Locate the cell with the specified text and output its (X, Y) center coordinate. 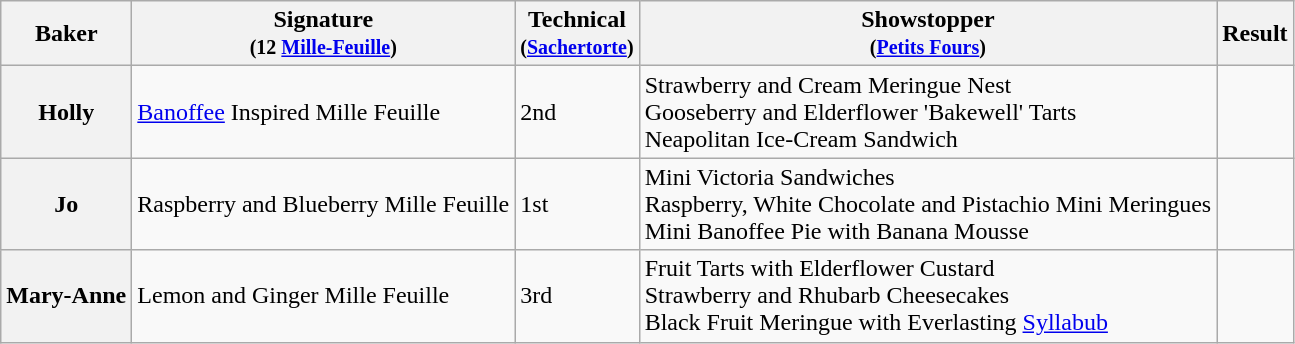
Jo (66, 204)
Showstopper(Petits Fours) (928, 34)
Banoffee Inspired Mille Feuille (324, 112)
Mini Victoria SandwichesRaspberry, White Chocolate and Pistachio Mini MeringuesMini Banoffee Pie with Banana Mousse (928, 204)
2nd (577, 112)
Holly (66, 112)
Result (1255, 34)
Signature(12 Mille-Feuille) (324, 34)
Mary-Anne (66, 296)
Fruit Tarts with Elderflower CustardStrawberry and Rhubarb CheesecakesBlack Fruit Meringue with Everlasting Syllabub (928, 296)
Strawberry and Cream Meringue NestGooseberry and Elderflower 'Bakewell' TartsNeapolitan Ice-Cream Sandwich (928, 112)
Raspberry and Blueberry Mille Feuille (324, 204)
3rd (577, 296)
Technical(Sachertorte) (577, 34)
Lemon and Ginger Mille Feuille (324, 296)
1st (577, 204)
Baker (66, 34)
